Identify which cell holds the provided text, then report its [X, Y] central coordinate. 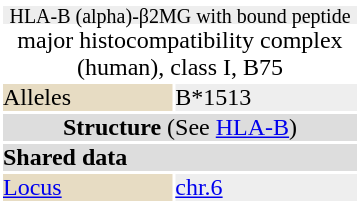
Alleles [88, 98]
B*1513 [266, 98]
HLA-B (alpha)-β2MG with bound peptide [180, 15]
major histocompatibility complex (human), class I, B75 [180, 54]
chr.6 [266, 188]
Locus [88, 188]
Structure (See HLA-B) [180, 128]
Shared data [180, 158]
